Return the (X, Y) coordinate for the center point of the cell that contains the specified text.  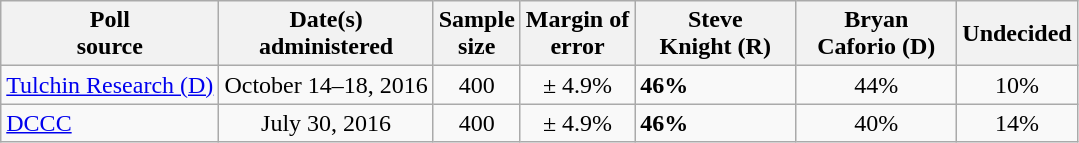
Undecided (1017, 34)
10% (1017, 85)
Date(s)administered (326, 34)
Margin oferror (577, 34)
44% (876, 85)
BryanCaforio (D) (876, 34)
SteveKnight (R) (716, 34)
Pollsource (110, 34)
14% (1017, 123)
Samplesize (476, 34)
40% (876, 123)
Tulchin Research (D) (110, 85)
October 14–18, 2016 (326, 85)
DCCC (110, 123)
July 30, 2016 (326, 123)
